Return (x, y) of the center of cell containing provided text 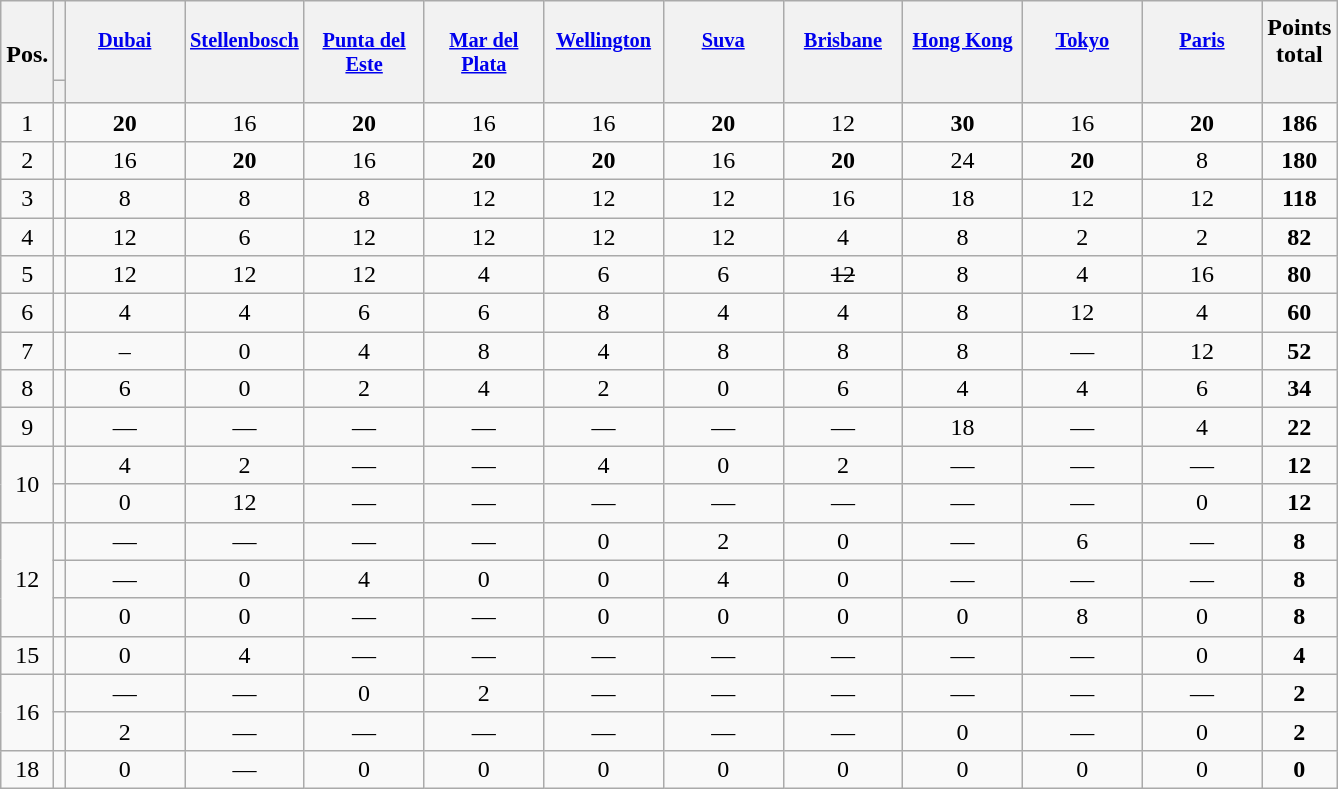
52 (1300, 351)
1 (28, 122)
30 (963, 122)
Pointstotal (1300, 41)
180 (1300, 160)
82 (1300, 237)
118 (1300, 198)
34 (1300, 389)
80 (1300, 275)
7 (28, 351)
Stellenbosch (245, 41)
Brisbane (843, 41)
186 (1300, 122)
Paris (1202, 41)
– (125, 351)
Tokyo (1082, 41)
24 (963, 160)
15 (28, 655)
Hong Kong (963, 41)
10 (28, 484)
3 (28, 198)
Dubai (125, 41)
Mar del Plata (484, 41)
9 (28, 427)
Suva (723, 41)
5 (28, 275)
Punta del Este (364, 41)
60 (1300, 313)
Wellington (604, 41)
22 (1300, 427)
Pos. (28, 41)
